Capture the cell that displays the provided text and extract its [X, Y] central coordinate. 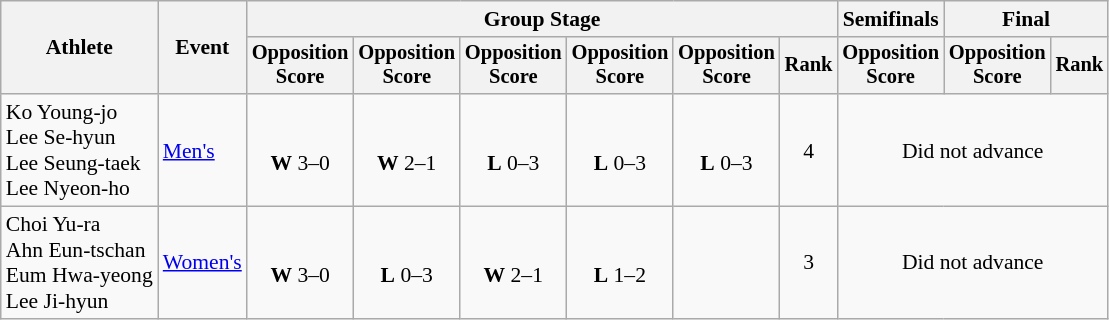
4 [809, 150]
3 [809, 263]
Ko Young-joLee Se-hyunLee Seung-taekLee Nyeon-ho [80, 150]
Final [1026, 19]
L 1–2 [620, 263]
Event [202, 48]
Semifinals [890, 19]
Choi Yu-raAhn Eun-tschanEum Hwa-yeongLee Ji-hyun [80, 263]
Women's [202, 263]
Group Stage [542, 19]
Men's [202, 150]
Athlete [80, 48]
